Provide the (X, Y) coordinate of the cell's center where the given text is located.  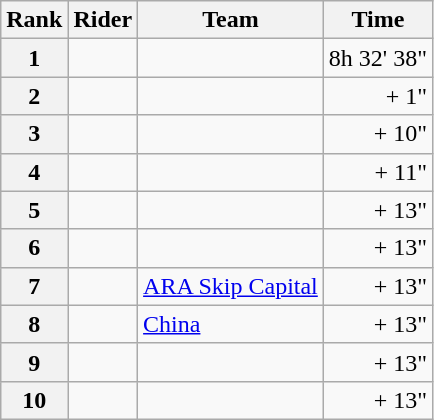
Time (378, 20)
5 (34, 210)
2 (34, 96)
Rank (34, 20)
7 (34, 286)
Rider (103, 20)
9 (34, 362)
+ 10" (378, 134)
China (231, 324)
+ 11" (378, 172)
4 (34, 172)
6 (34, 248)
ARA Skip Capital (231, 286)
3 (34, 134)
10 (34, 400)
8h 32' 38" (378, 58)
+ 1" (378, 96)
1 (34, 58)
8 (34, 324)
Team (231, 20)
